For the text-containing cell, return its midpoint in (x, y) coordinate format. 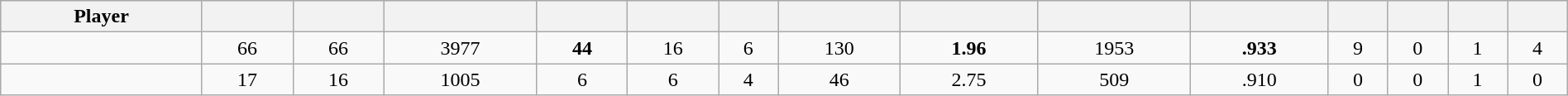
.910 (1260, 79)
46 (839, 79)
3977 (460, 48)
9 (1358, 48)
1005 (460, 79)
44 (582, 48)
2.75 (968, 79)
130 (839, 48)
17 (247, 79)
1953 (1115, 48)
.933 (1260, 48)
1.96 (968, 48)
Player (101, 17)
509 (1115, 79)
